Pinpoint the cell where the given text exists, returning its (X, Y) midpoint coordinate. 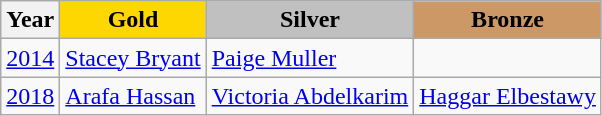
Arafa Hassan (133, 96)
Stacey Bryant (133, 58)
2014 (30, 58)
Silver (310, 20)
Year (30, 20)
Victoria Abdelkarim (310, 96)
Gold (133, 20)
Haggar Elbestawy (508, 96)
Bronze (508, 20)
Paige Muller (310, 58)
2018 (30, 96)
